Provide the (x, y) coordinate of the cell's center where the given text is located.  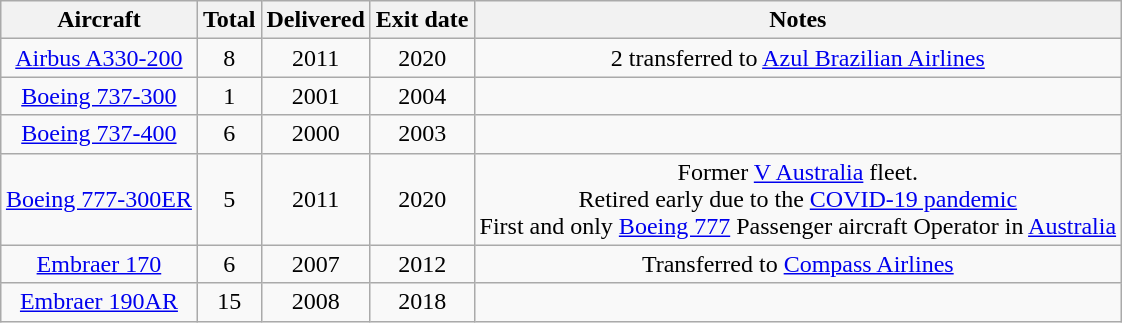
Boeing 737-300 (98, 96)
8 (229, 58)
Aircraft (98, 20)
Transferred to Compass Airlines (798, 264)
2012 (422, 264)
Delivered (316, 20)
2008 (316, 302)
Airbus A330-200 (98, 58)
Notes (798, 20)
2007 (316, 264)
Exit date (422, 20)
2018 (422, 302)
2 transferred to Azul Brazilian Airlines (798, 58)
Boeing 737-400 (98, 134)
Former V Australia fleet.Retired early due to the COVID-19 pandemicFirst and only Boeing 777 Passenger aircraft Operator in Australia (798, 199)
Total (229, 20)
2000 (316, 134)
15 (229, 302)
2003 (422, 134)
1 (229, 96)
Boeing 777-300ER (98, 199)
2004 (422, 96)
2001 (316, 96)
Embraer 170 (98, 264)
Embraer 190AR (98, 302)
5 (229, 199)
